Search for the cell housing the specified text and yield its [x, y] center coordinate. 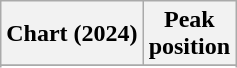
Peak position [189, 34]
Chart (2024) [72, 34]
